From the cell containing the given text, extract its center point as [X, Y] coordinate. 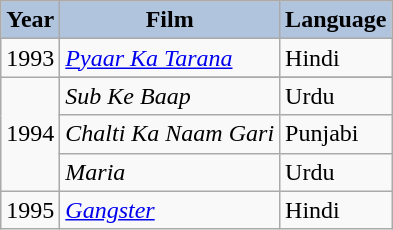
Chalti Ka Naam Gari [170, 134]
Maria [170, 172]
Punjabi [336, 134]
Language [336, 20]
1993 [30, 58]
Film [170, 20]
Pyaar Ka Tarana [170, 58]
1995 [30, 210]
1994 [30, 134]
Year [30, 20]
Gangster [170, 210]
Sub Ke Baap [170, 96]
